Find where the given text appears and provide that cell's center as [x, y] coordinate. 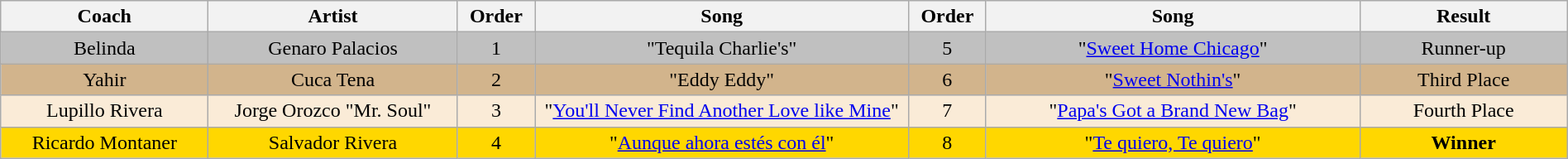
7 [948, 111]
1 [496, 48]
2 [496, 79]
"Sweet Nothin's" [1173, 79]
Fourth Place [1464, 111]
8 [948, 142]
5 [948, 48]
Third Place [1464, 79]
Lupillo Rivera [104, 111]
Coach [104, 17]
Winner [1464, 142]
Cuca Tena [332, 79]
6 [948, 79]
"Papa's Got a Brand New Bag" [1173, 111]
3 [496, 111]
Belinda [104, 48]
Genaro Palacios [332, 48]
Ricardo Montaner [104, 142]
Salvador Rivera [332, 142]
"You'll Never Find Another Love like Mine" [722, 111]
Result [1464, 17]
"Eddy Eddy" [722, 79]
Jorge Orozco "Mr. Soul" [332, 111]
4 [496, 142]
"Sweet Home Chicago" [1173, 48]
"Tequila Charlie's" [722, 48]
Artist [332, 17]
"Te quiero, Te quiero" [1173, 142]
"Aunque ahora estés con él" [722, 142]
Runner-up [1464, 48]
Yahir [104, 79]
